Determine the (X, Y) coordinate at the center of the cell enclosing the given text.  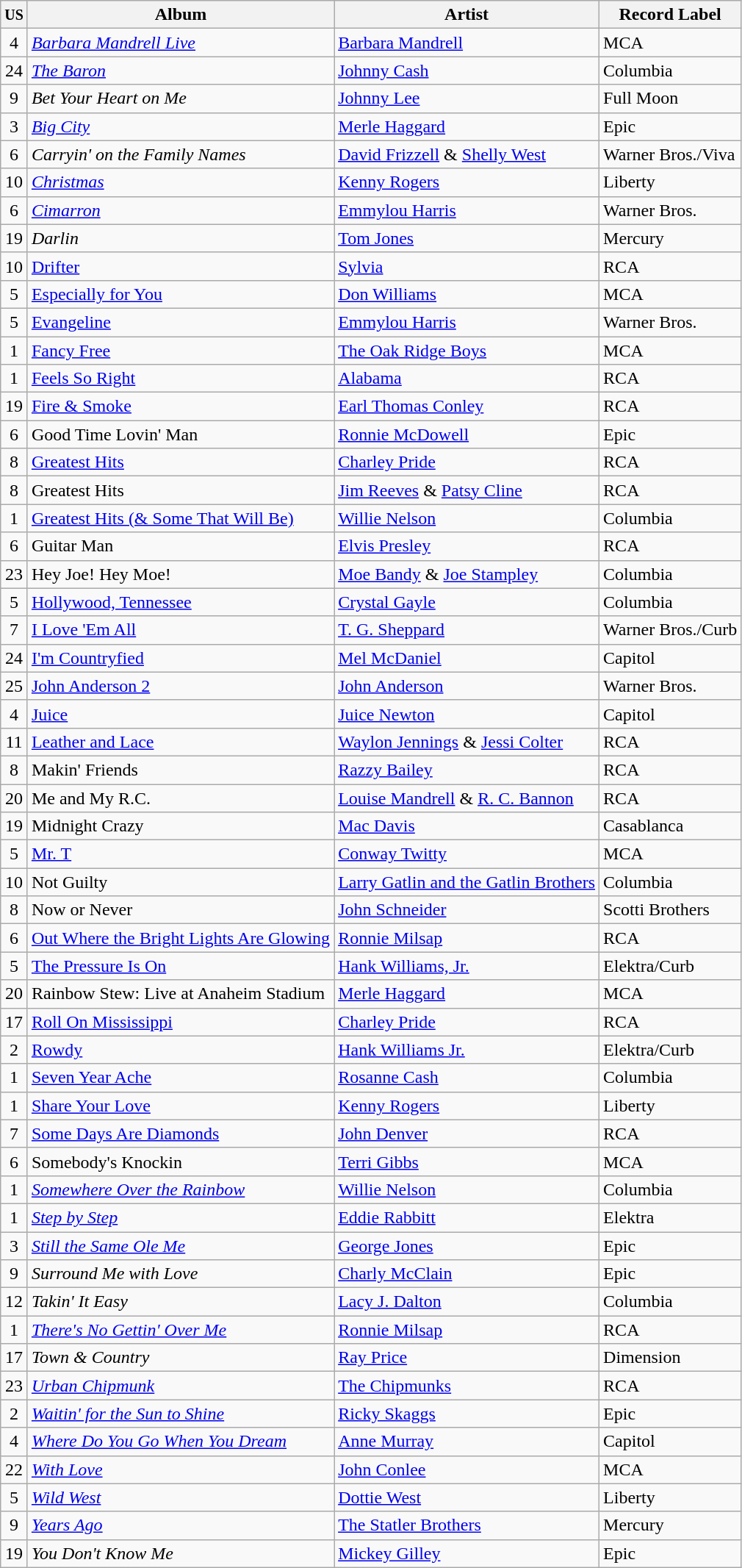
Leather and Lace (181, 742)
25 (15, 686)
Still the Same Ole Me (181, 1246)
Carryin' on the Family Names (181, 154)
Takin' It Easy (181, 1302)
There's No Gettin' Over Me (181, 1330)
Step by Step (181, 1217)
Good Time Lovin' Man (181, 434)
Larry Gatlin and the Gatlin Brothers (467, 882)
Sylvia (467, 266)
Jim Reeves & Patsy Cline (467, 490)
Record Label (670, 15)
Mel McDaniel (467, 658)
Urban Chipmunk (181, 1386)
John Denver (467, 1134)
Mr. T (181, 854)
Casablanca (670, 826)
Christmas (181, 182)
Elektra (670, 1217)
Ronnie McDowell (467, 434)
US (15, 15)
Hank Williams, Jr. (467, 966)
Waitin' for the Sun to Shine (181, 1414)
Rainbow Stew: Live at Anaheim Stadium (181, 994)
Rosanne Cash (467, 1078)
Warner Bros./Viva (670, 154)
Charly McClain (467, 1274)
Drifter (181, 266)
Guitar Man (181, 546)
The Pressure Is On (181, 966)
Seven Year Ache (181, 1078)
John Schneider (467, 910)
Darlin (181, 238)
Some Days Are Diamonds (181, 1134)
Now or Never (181, 910)
Mac Davis (467, 826)
I Love 'Em All (181, 630)
Juice (181, 714)
Waylon Jennings & Jessi Colter (467, 742)
Somebody's Knockin (181, 1161)
Tom Jones (467, 238)
Lacy J. Dalton (467, 1302)
Years Ago (181, 1525)
Hank Williams Jr. (467, 1050)
Midnight Crazy (181, 826)
Conway Twitty (467, 854)
The Oak Ridge Boys (467, 351)
Big City (181, 126)
Not Guilty (181, 882)
Louise Mandrell & R. C. Bannon (467, 798)
Makin' Friends (181, 770)
Cimarron (181, 210)
You Don't Know Me (181, 1553)
Full Moon (670, 99)
12 (15, 1302)
Hollywood, Tennessee (181, 602)
Album (181, 15)
Wild West (181, 1497)
Share Your Love (181, 1106)
The Statler Brothers (467, 1525)
Ricky Skaggs (467, 1414)
Evangeline (181, 322)
Fire & Smoke (181, 407)
Johnny Lee (467, 99)
Juice Newton (467, 714)
Don Williams (467, 294)
Rowdy (181, 1050)
John Anderson (467, 686)
Me and My R.C. (181, 798)
With Love (181, 1469)
John Conlee (467, 1469)
Terri Gibbs (467, 1161)
Warner Bros./Curb (670, 630)
The Chipmunks (467, 1386)
Earl Thomas Conley (467, 407)
Feels So Right (181, 379)
Johnny Cash (467, 71)
Barbara Mandrell Live (181, 43)
Surround Me with Love (181, 1274)
Scotti Brothers (670, 910)
George Jones (467, 1246)
Alabama (467, 379)
Somewhere Over the Rainbow (181, 1189)
Eddie Rabbitt (467, 1217)
Razzy Bailey (467, 770)
Where Do You Go When You Dream (181, 1442)
Greatest Hits (& Some That Will Be) (181, 518)
Out Where the Bright Lights Are Glowing (181, 938)
Ray Price (467, 1358)
Anne Murray (467, 1442)
I'm Countryfied (181, 658)
11 (15, 742)
Artist (467, 15)
T. G. Sheppard (467, 630)
Barbara Mandrell (467, 43)
David Frizzell & Shelly West (467, 154)
Fancy Free (181, 351)
Dottie West (467, 1497)
Bet Your Heart on Me (181, 99)
Town & Country (181, 1358)
Roll On Mississippi (181, 1022)
Moe Bandy & Joe Stampley (467, 574)
Hey Joe! Hey Moe! (181, 574)
Mickey Gilley (467, 1553)
Dimension (670, 1358)
Crystal Gayle (467, 602)
22 (15, 1469)
The Baron (181, 71)
John Anderson 2 (181, 686)
Especially for You (181, 294)
Elvis Presley (467, 546)
